Capture the cell that displays the provided text and extract its [X, Y] central coordinate. 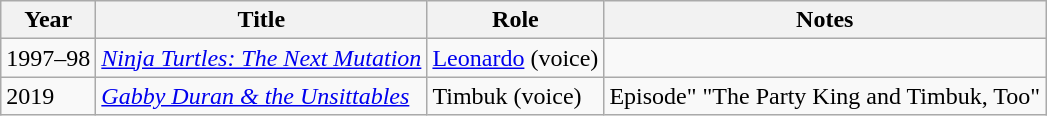
Episode" "The Party King and Timbuk, Too" [825, 96]
Year [48, 20]
Timbuk (voice) [516, 96]
Notes [825, 20]
1997–98 [48, 58]
Role [516, 20]
Leonardo (voice) [516, 58]
Gabby Duran & the Unsittables [262, 96]
Ninja Turtles: The Next Mutation [262, 58]
Title [262, 20]
2019 [48, 96]
